Search for the cell housing the specified text and yield its (x, y) center coordinate. 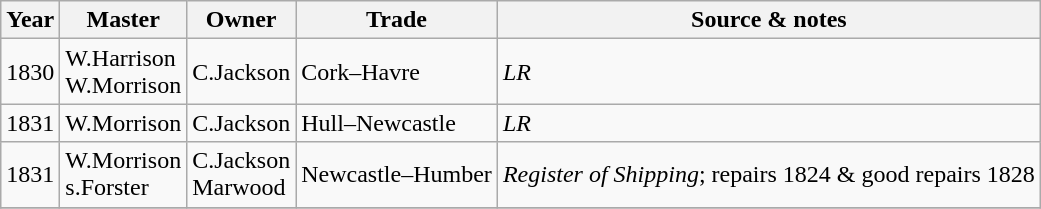
C.JacksonMarwood (242, 174)
Hull–Newcastle (397, 123)
Cork–Havre (397, 72)
W.Morrisons.Forster (124, 174)
1830 (30, 72)
Source & notes (768, 20)
Year (30, 20)
Master (124, 20)
Register of Shipping; repairs 1824 & good repairs 1828 (768, 174)
W.Morrison (124, 123)
Trade (397, 20)
Owner (242, 20)
Newcastle–Humber (397, 174)
W.HarrisonW.Morrison (124, 72)
